For the text-containing cell, return its midpoint in [X, Y] coordinate format. 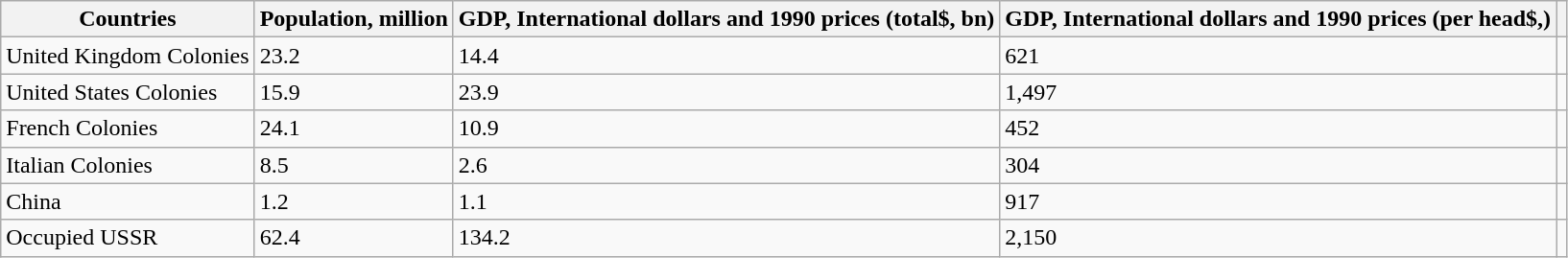
Countries [128, 19]
Occupied USSR [128, 238]
917 [1278, 201]
China [128, 201]
62.4 [353, 238]
304 [1278, 165]
French Colonies [128, 129]
23.9 [726, 92]
1.1 [726, 201]
Population, million [353, 19]
2,150 [1278, 238]
8.5 [353, 165]
GDP, International dollars and 1990 prices (per head$,) [1278, 19]
1.2 [353, 201]
15.9 [353, 92]
Italian Colonies [128, 165]
2.6 [726, 165]
621 [1278, 56]
GDP, International dollars and 1990 prices (total$, bn) [726, 19]
14.4 [726, 56]
452 [1278, 129]
23.2 [353, 56]
10.9 [726, 129]
134.2 [726, 238]
United States Colonies [128, 92]
United Kingdom Colonies [128, 56]
1,497 [1278, 92]
24.1 [353, 129]
